Find where the given text appears and provide that cell's center as (x, y) coordinate. 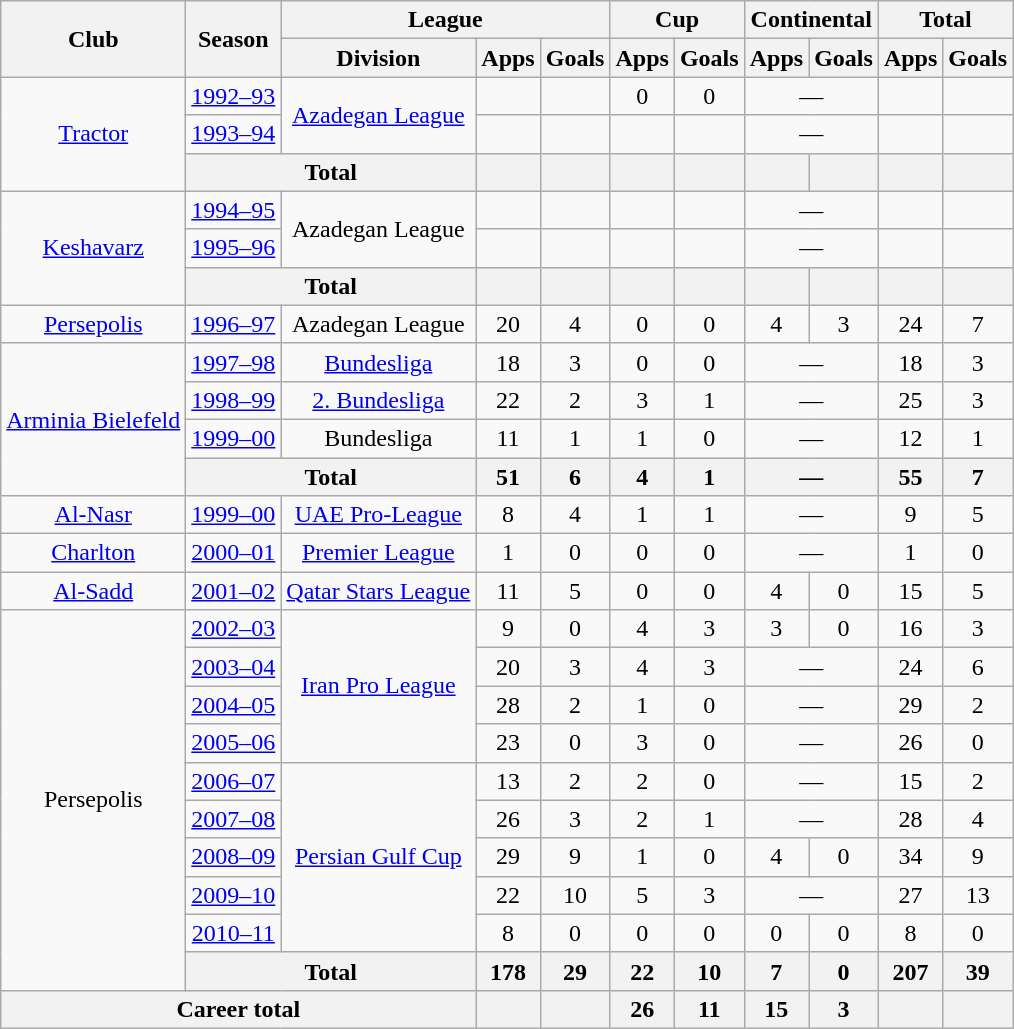
Division (378, 58)
34 (910, 857)
27 (910, 895)
Arminia Bielefeld (94, 419)
1992–93 (234, 96)
178 (508, 971)
1994–95 (234, 210)
Tractor (94, 134)
25 (910, 400)
16 (910, 629)
55 (910, 477)
2005–06 (234, 743)
51 (508, 477)
Club (94, 39)
League (446, 20)
Persian Gulf Cup (378, 857)
1996–97 (234, 324)
Premier League (378, 553)
2006–07 (234, 781)
12 (910, 438)
Iran Pro League (378, 686)
Season (234, 39)
UAE Pro-League (378, 515)
2010–11 (234, 933)
2009–10 (234, 895)
2. Bundesliga (378, 400)
Qatar Stars League (378, 591)
1995–96 (234, 248)
2008–09 (234, 857)
Charlton (94, 553)
2002–03 (234, 629)
2007–08 (234, 819)
Keshavarz (94, 248)
207 (910, 971)
1998–99 (234, 400)
Continental (811, 20)
1993–94 (234, 134)
2004–05 (234, 705)
2001–02 (234, 591)
39 (978, 971)
2003–04 (234, 667)
1997–98 (234, 362)
Cup (677, 20)
23 (508, 743)
Al-Nasr (94, 515)
2000–01 (234, 553)
Career total (238, 1009)
Al-Sadd (94, 591)
